Locate the cell with the specified text and output its [X, Y] center coordinate. 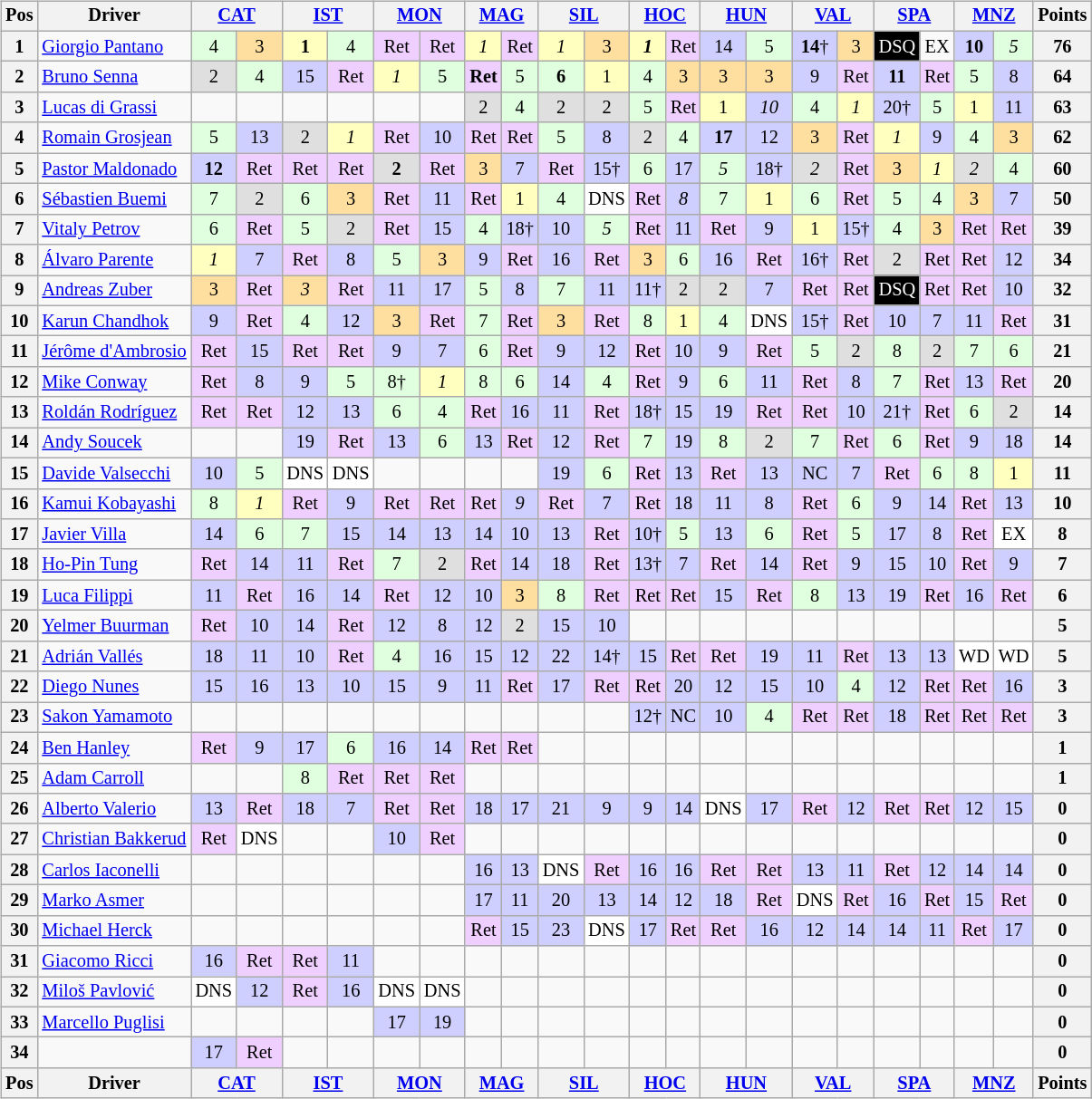
Lucas di Grassi [114, 108]
16† [815, 260]
Ben Hanley [114, 747]
Bruno Senna [114, 77]
12† [648, 718]
63 [1062, 108]
Mike Conway [114, 382]
Kamui Kobayashi [114, 504]
28 [19, 870]
Roldán Rodríguez [114, 412]
Sébastien Buemi [114, 199]
Marcello Puglisi [114, 1022]
Ho-Pin Tung [114, 564]
Romain Grosjean [114, 138]
Álvaro Parente [114, 260]
60 [1062, 169]
Vitaly Petrov [114, 229]
Andreas Zuber [114, 291]
Marko Asmer [114, 901]
Michael Herck [114, 930]
Adam Carroll [114, 778]
Andy Soucek [114, 443]
24 [19, 747]
8† [396, 382]
Yelmer Buurman [114, 626]
Sakon Yamamoto [114, 718]
13† [648, 564]
10† [648, 535]
39 [1062, 229]
50 [1062, 199]
Luca Filippi [114, 595]
Giorgio Pantano [114, 46]
25 [19, 778]
30 [19, 930]
Jérôme d'Ambrosio [114, 352]
29 [19, 901]
27 [19, 839]
Miloš Pavlović [114, 992]
Giacomo Ricci [114, 961]
Alberto Valerio [114, 809]
62 [1062, 138]
64 [1062, 77]
21† [897, 412]
Davide Valsecchi [114, 473]
20† [897, 108]
Adrián Vallés [114, 656]
11† [648, 291]
Carlos Iaconelli [114, 870]
26 [19, 809]
Diego Nunes [114, 687]
Pastor Maldonado [114, 169]
Karun Chandhok [114, 321]
Javier Villa [114, 535]
Christian Bakkerud [114, 839]
76 [1062, 46]
33 [19, 1022]
